For the text-containing cell, return its midpoint in (x, y) coordinate format. 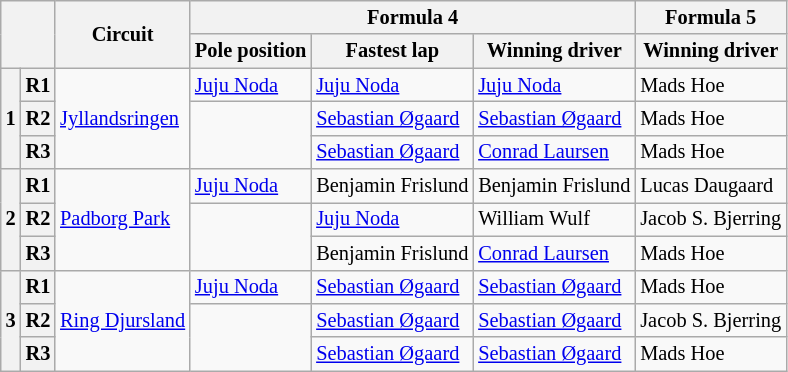
Formula 5 (710, 17)
Fastest lap (392, 51)
Pole position (250, 51)
1 (11, 118)
Jyllandsringen (122, 118)
2 (11, 220)
Formula 4 (412, 17)
3 (11, 320)
William Wulf (554, 219)
Padborg Park (122, 220)
Circuit (122, 34)
Ring Djursland (122, 320)
Lucas Daugaard (710, 186)
